Locate the cell with the specified text and output its [x, y] center coordinate. 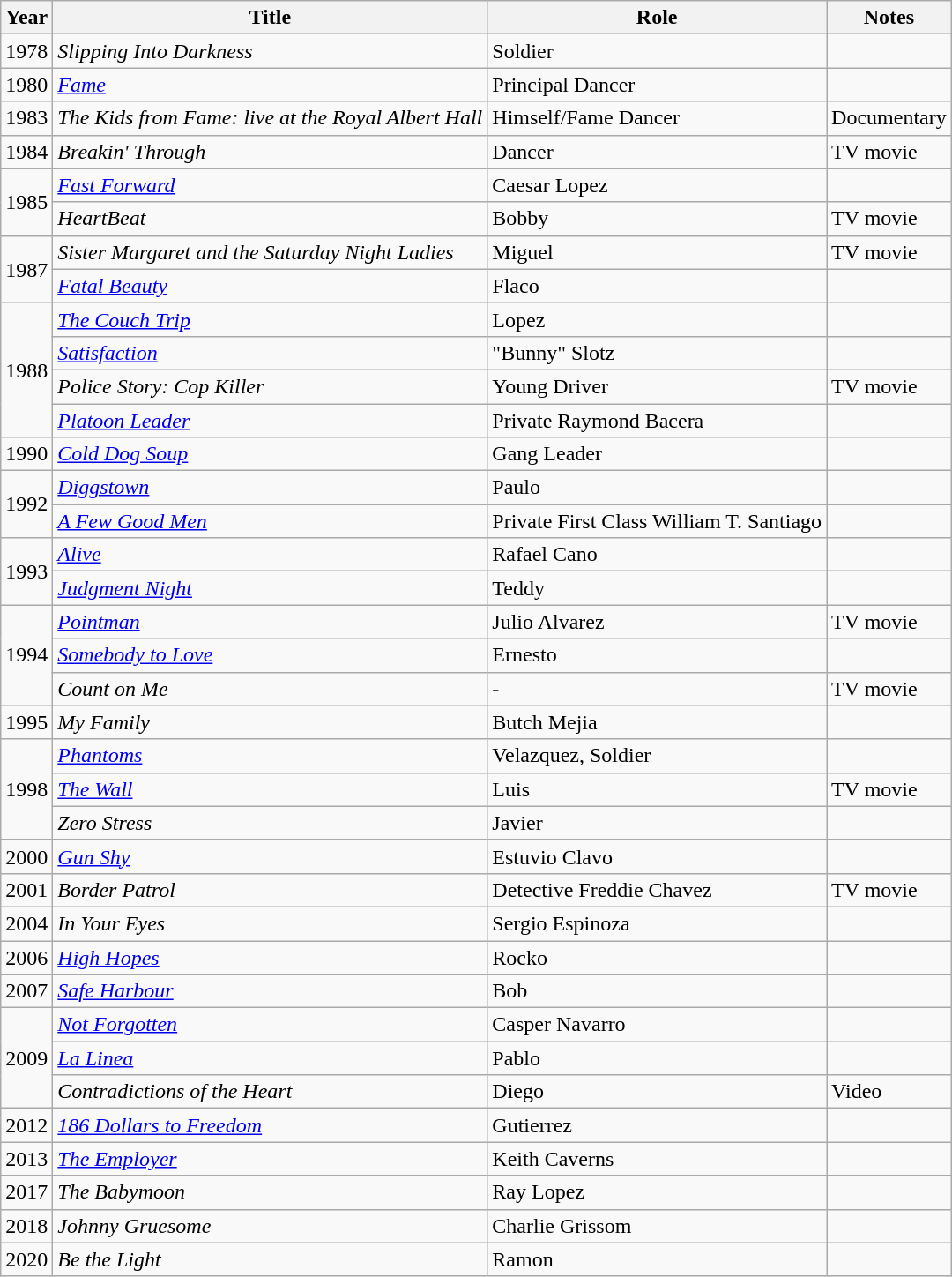
The Couch Trip [270, 319]
Rafael Cano [658, 555]
Cold Dog Soup [270, 454]
1992 [26, 504]
Keith Caverns [658, 1159]
Dancer [658, 152]
1988 [26, 370]
Estuvio Clavo [658, 856]
Somebody to Love [270, 655]
Rocko [658, 957]
Not Forgotten [270, 1025]
Role [658, 18]
La Linea [270, 1058]
Lopez [658, 319]
Platoon Leader [270, 421]
Police Story: Cop Killer [270, 386]
In Your Eyes [270, 923]
Diego [658, 1092]
The Wall [270, 789]
Bobby [658, 219]
Safe Harbour [270, 991]
Slipping Into Darkness [270, 51]
1995 [26, 722]
2009 [26, 1058]
Fame [270, 85]
1987 [26, 269]
Ernesto [658, 655]
The Employer [270, 1159]
2020 [26, 1259]
Pablo [658, 1058]
2001 [26, 890]
Fatal Beauty [270, 286]
Diggstown [270, 488]
Zero Stress [270, 823]
HeartBeat [270, 219]
"Bunny" Slotz [658, 353]
Himself/Fame Dancer [658, 118]
- [658, 689]
Fast Forward [270, 185]
Detective Freddie Chavez [658, 890]
Count on Me [270, 689]
2017 [26, 1192]
Year [26, 18]
High Hopes [270, 957]
Caesar Lopez [658, 185]
186 Dollars to Freedom [270, 1125]
1994 [26, 655]
Border Patrol [270, 890]
2006 [26, 957]
Breakin' Through [270, 152]
The Babymoon [270, 1192]
Satisfaction [270, 353]
1985 [26, 202]
Young Driver [658, 386]
Title [270, 18]
Butch Mejia [658, 722]
Javier [658, 823]
The Kids from Fame: live at the Royal Albert Hall [270, 118]
Gun Shy [270, 856]
Miguel [658, 252]
Phantoms [270, 756]
Charlie Grissom [658, 1226]
Gang Leader [658, 454]
Flaco [658, 286]
Private Raymond Bacera [658, 421]
Ramon [658, 1259]
Gutierrez [658, 1125]
Notes [889, 18]
Alive [270, 555]
Johnny Gruesome [270, 1226]
Contradictions of the Heart [270, 1092]
2012 [26, 1125]
1983 [26, 118]
Velazquez, Soldier [658, 756]
Video [889, 1092]
A Few Good Men [270, 521]
Teddy [658, 588]
Bob [658, 991]
1984 [26, 152]
Private First Class William T. Santiago [658, 521]
Be the Light [270, 1259]
My Family [270, 722]
1978 [26, 51]
1980 [26, 85]
2007 [26, 991]
2013 [26, 1159]
Sister Margaret and the Saturday Night Ladies [270, 252]
Casper Navarro [658, 1025]
Ray Lopez [658, 1192]
Judgment Night [270, 588]
2000 [26, 856]
1993 [26, 571]
Documentary [889, 118]
2004 [26, 923]
Soldier [658, 51]
Paulo [658, 488]
1990 [26, 454]
Luis [658, 789]
Principal Dancer [658, 85]
Julio Alvarez [658, 622]
Pointman [270, 622]
Sergio Espinoza [658, 923]
2018 [26, 1226]
1998 [26, 789]
